For the text-containing cell, return its midpoint in (X, Y) coordinate format. 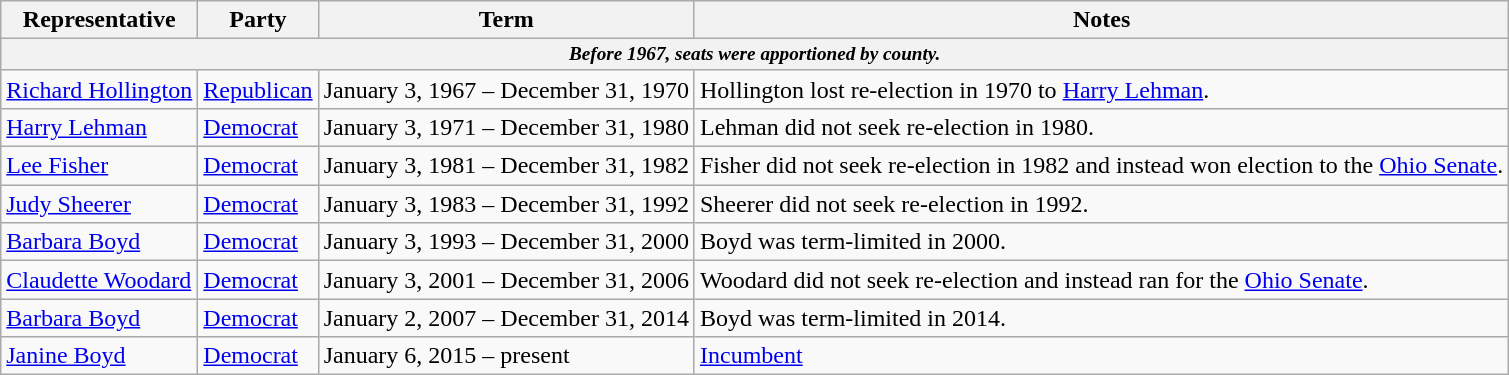
January 3, 1967 – December 31, 1970 (506, 89)
Hollington lost re-election in 1970 to Harry Lehman. (1101, 89)
Claudette Woodard (100, 280)
Representative (100, 20)
Judy Sheerer (100, 204)
Lehman did not seek re-election in 1980. (1101, 128)
Republican (258, 89)
Richard Hollington (100, 89)
January 3, 2001 – December 31, 2006 (506, 280)
Incumbent (1101, 356)
Fisher did not seek re-election in 1982 and instead won election to the Ohio Senate. (1101, 166)
January 3, 1981 – December 31, 1982 (506, 166)
Janine Boyd (100, 356)
January 2, 2007 – December 31, 2014 (506, 318)
January 3, 1983 – December 31, 1992 (506, 204)
Before 1967, seats were apportioned by county. (755, 55)
January 3, 1971 – December 31, 1980 (506, 128)
Boyd was term-limited in 2000. (1101, 242)
Woodard did not seek re-election and instead ran for the Ohio Senate. (1101, 280)
Sheerer did not seek re-election in 1992. (1101, 204)
Harry Lehman (100, 128)
Boyd was term-limited in 2014. (1101, 318)
January 6, 2015 – present (506, 356)
Notes (1101, 20)
Lee Fisher (100, 166)
January 3, 1993 – December 31, 2000 (506, 242)
Term (506, 20)
Party (258, 20)
